Return (X, Y) of the center of cell containing provided text 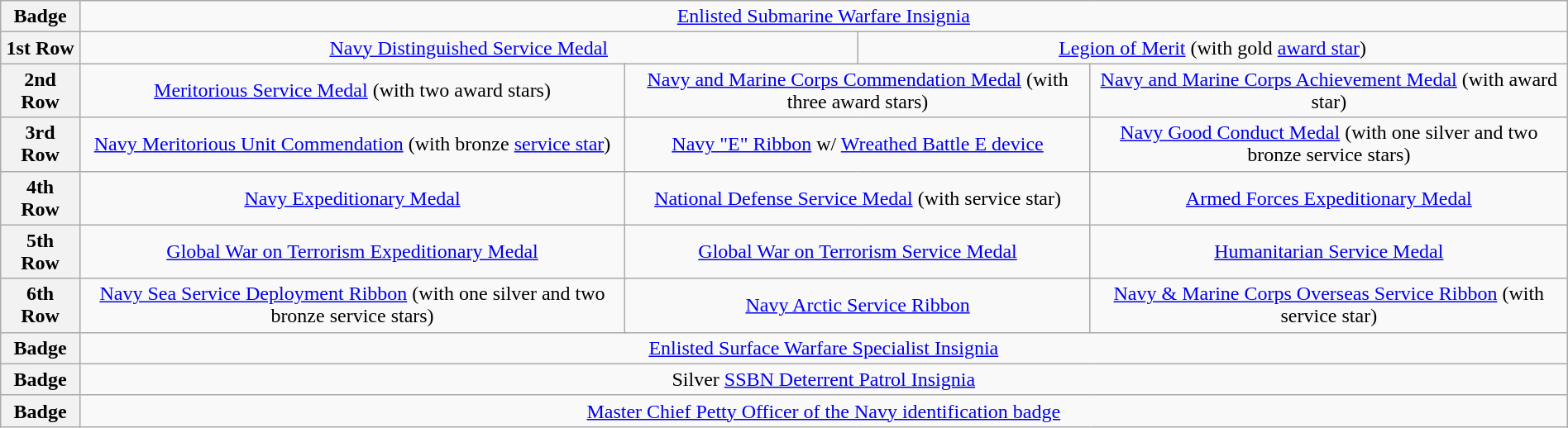
4th Row (41, 198)
Master Chief Petty Officer of the Navy identification badge (824, 411)
Navy Distinguished Service Medal (468, 48)
Navy & Marine Corps Overseas Service Ribbon (with service star) (1328, 306)
5th Row (41, 251)
Navy Arctic Service Ribbon (858, 306)
Navy Good Conduct Medal (with one silver and two bronze service stars) (1328, 144)
1st Row (41, 48)
Navy Expeditionary Medal (352, 198)
Silver SSBN Deterrent Patrol Insignia (824, 379)
Armed Forces Expeditionary Medal (1328, 198)
Legion of Merit (with gold award star) (1212, 48)
Global War on Terrorism Service Medal (858, 251)
Navy Meritorious Unit Commendation (with bronze service star) (352, 144)
6th Row (41, 306)
Navy and Marine Corps Commendation Medal (with three award stars) (858, 91)
3rd Row (41, 144)
Humanitarian Service Medal (1328, 251)
Global War on Terrorism Expeditionary Medal (352, 251)
Meritorious Service Medal (with two award stars) (352, 91)
Navy Sea Service Deployment Ribbon (with one silver and two bronze service stars) (352, 306)
National Defense Service Medal (with service star) (858, 198)
Navy "E" Ribbon w/ Wreathed Battle E device (858, 144)
Navy and Marine Corps Achievement Medal (with award star) (1328, 91)
Enlisted Submarine Warfare Insignia (824, 17)
Enlisted Surface Warfare Specialist Insignia (824, 348)
2nd Row (41, 91)
